Return the [x, y] coordinate for the center point of the cell that contains the specified text.  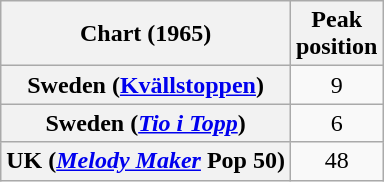
Sweden (Tio i Topp) [146, 123]
UK (Melody Maker Pop 50) [146, 161]
Peakposition [336, 34]
9 [336, 85]
Chart (1965) [146, 34]
Sweden (Kvällstoppen) [146, 85]
6 [336, 123]
48 [336, 161]
